Search for the cell housing the specified text and yield its (x, y) center coordinate. 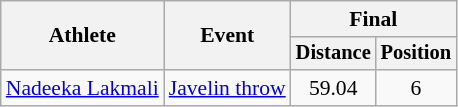
Nadeeka Lakmali (82, 88)
6 (416, 88)
59.04 (334, 88)
Athlete (82, 36)
Final (374, 19)
Javelin throw (228, 88)
Distance (334, 54)
Position (416, 54)
Event (228, 36)
